Return (X, Y) of the center of cell containing provided text 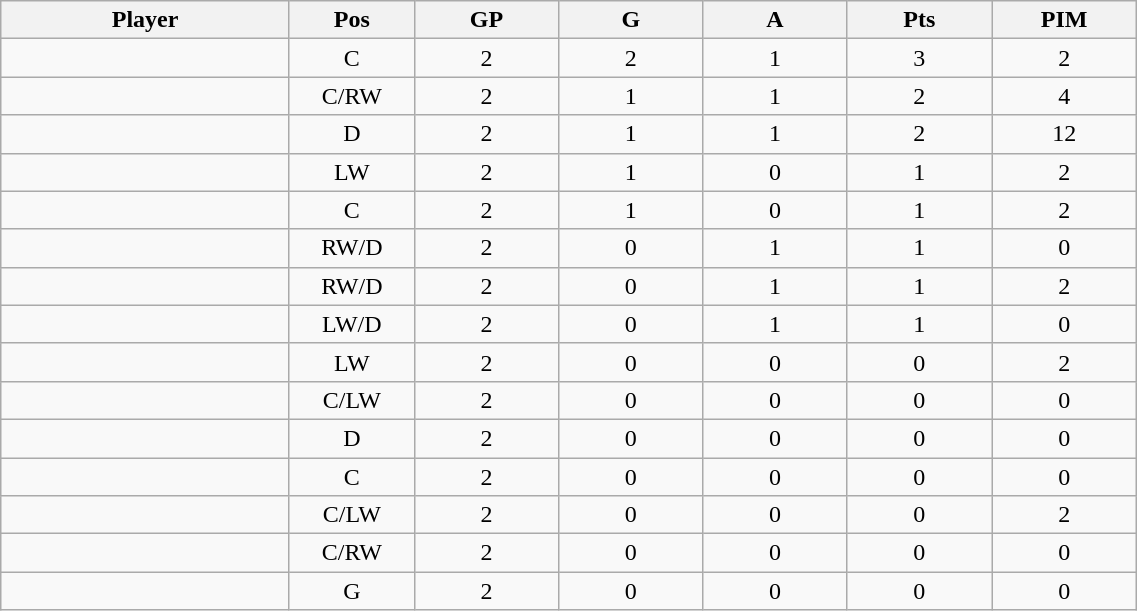
GP (486, 20)
3 (919, 58)
12 (1064, 134)
PIM (1064, 20)
Pos (352, 20)
A (775, 20)
4 (1064, 96)
LW/D (352, 324)
Pts (919, 20)
Player (146, 20)
